Scan for the cell matching the given text and deliver its (x, y) coordinate at center. 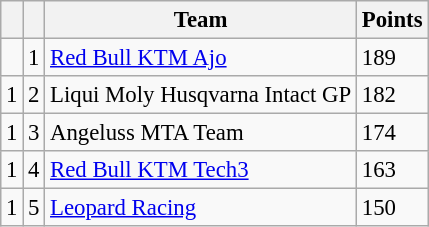
Red Bull KTM Ajo (201, 58)
2 (34, 95)
182 (392, 95)
174 (392, 133)
5 (34, 208)
4 (34, 170)
150 (392, 208)
Leopard Racing (201, 208)
163 (392, 170)
Team (201, 20)
Points (392, 20)
3 (34, 133)
Angeluss MTA Team (201, 133)
Red Bull KTM Tech3 (201, 170)
Liqui Moly Husqvarna Intact GP (201, 95)
189 (392, 58)
